Provide the (x, y) coordinate of the cell's center where the given text is located.  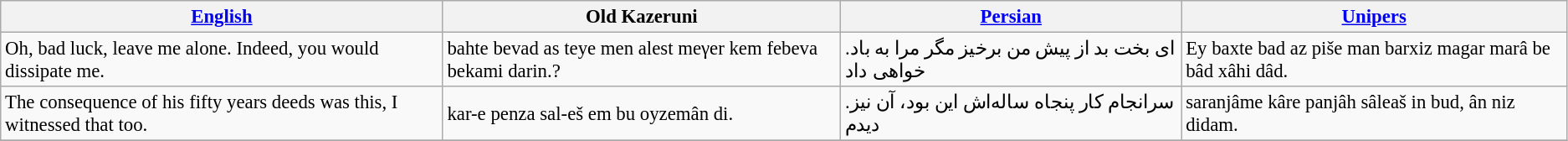
The consequence of his fifty years deeds was this, I witnessed that too. (222, 114)
Ey baxte bad az piše man barxiz magar marâ be bâd xâhi dâd. (1374, 60)
Unipers (1374, 17)
Old Kazeruni (642, 17)
.ای بخت بد از پیش من برخیز مگر مرا به باد خواهی داد (1011, 60)
Persian (1011, 17)
Oh, bad luck, leave me alone. Indeed, you would dissipate me. (222, 60)
.سرانجام کار پنجاه ساله‌اش این بود، آن نیز دیدم (1011, 114)
kar-e penza sal-eš em bu oyzemân di. (642, 114)
bahte bevad as teye men alest meγer kem febeva bekami darin.? (642, 60)
English (222, 17)
saranjâme kâre panjâh sâleaš in bud, ân niz didam. (1374, 114)
